Extract the (x, y) coordinate from the center of the cell holding the provided text.  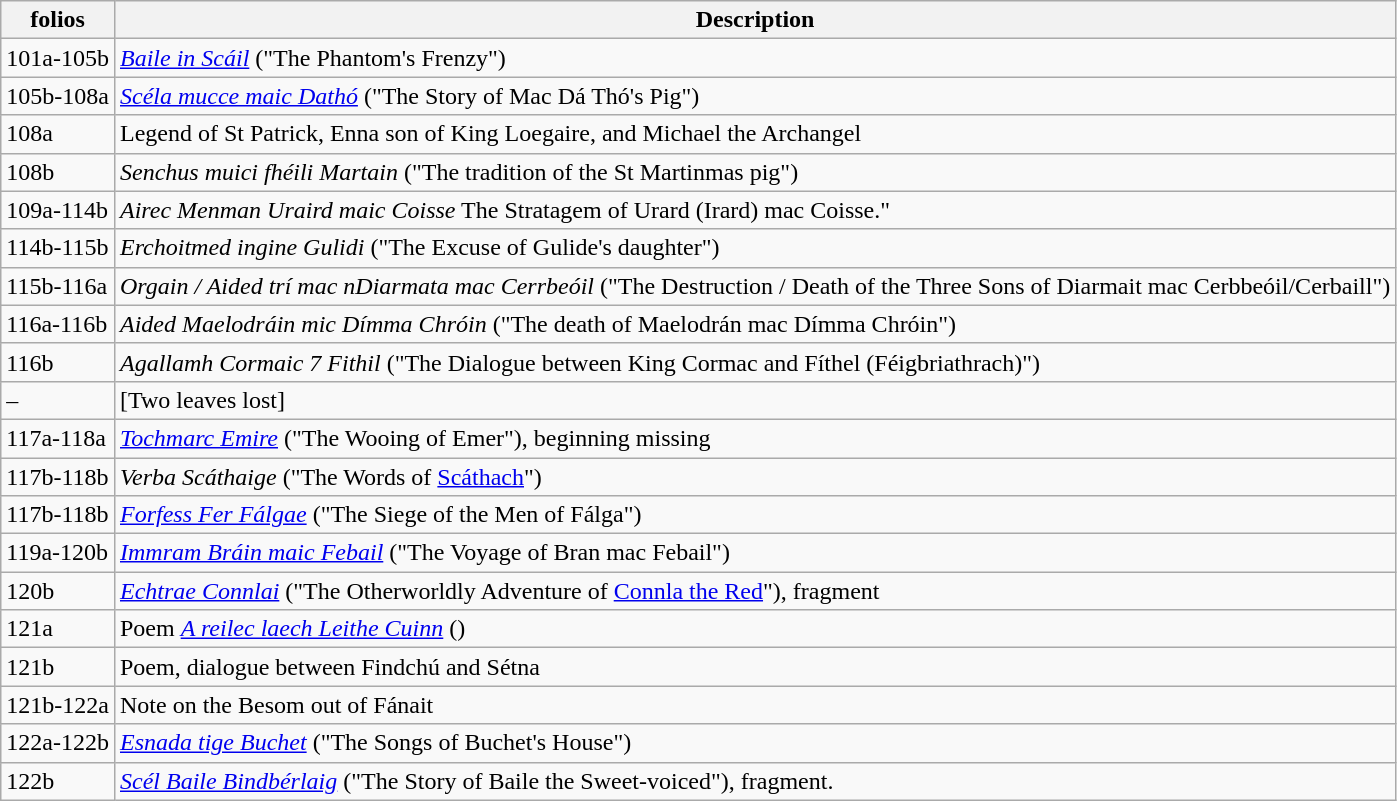
Immram Bráin maic Febail ("The Voyage of Bran mac Febail") (754, 553)
117a-118a (58, 438)
[Two leaves lost] (754, 400)
Verba Scáthaige ("The Words of Scáthach") (754, 477)
109a-114b (58, 210)
Baile in Scáil ("The Phantom's Frenzy") (754, 58)
– (58, 400)
114b-115b (58, 248)
116a-116b (58, 324)
Tochmarc Emire ("The Wooing of Emer"), beginning missing (754, 438)
101a-105b (58, 58)
Forfess Fer Fálgae ("The Siege of the Men of Fálga") (754, 515)
121b (58, 667)
Scél Baile Bindbérlaig ("The Story of Baile the Sweet-voiced"), fragment. (754, 781)
121a (58, 629)
Airec Menman Uraird maic Coisse The Stratagem of Urard (Irard) mac Coisse." (754, 210)
folios (58, 20)
122a-122b (58, 743)
115b-116a (58, 286)
121b-122a (58, 705)
Legend of St Patrick, Enna son of King Loegaire, and Michael the Archangel (754, 134)
Erchoitmed ingine Gulidi ("The Excuse of Gulide's daughter") (754, 248)
108a (58, 134)
Description (754, 20)
Scéla mucce maic Dathó ("The Story of Mac Dá Thó's Pig") (754, 96)
119a-120b (58, 553)
Echtrae Connlai ("The Otherworldly Adventure of Connla the Red"), fragment (754, 591)
Agallamh Cormaic 7 Fithil ("The Dialogue between King Cormac and Fíthel (Féigbriathrach)") (754, 362)
Poem, dialogue between Findchú and Sétna (754, 667)
122b (58, 781)
Esnada tige Buchet ("The Songs of Buchet's House") (754, 743)
Note on the Besom out of Fánait (754, 705)
108b (58, 172)
105b-108a (58, 96)
Aided Maelodráin mic Dímma Chróin ("The death of Maelodrán mac Dímma Chróin") (754, 324)
Senchus muici fhéili Martain ("The tradition of the St Martinmas pig") (754, 172)
116b (58, 362)
Orgain / Aided trí mac nDiarmata mac Cerrbeóil ("The Destruction / Death of the Three Sons of Diarmait mac Cerbbeóil/Cerbaill") (754, 286)
Poem A reilec laech Leithe Cuinn () (754, 629)
120b (58, 591)
